Extract the (x, y) coordinate from the center of the cell holding the provided text.  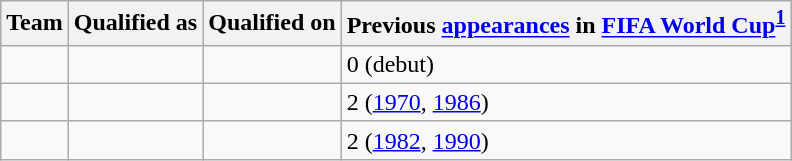
2 (1982, 1990) (566, 140)
0 (debut) (566, 64)
Previous appearances in FIFA World Cup1 (566, 24)
Qualified as (135, 24)
Team (35, 24)
2 (1970, 1986) (566, 102)
Qualified on (272, 24)
